Output the [X, Y] coordinate of the center of the cell containing the given text.  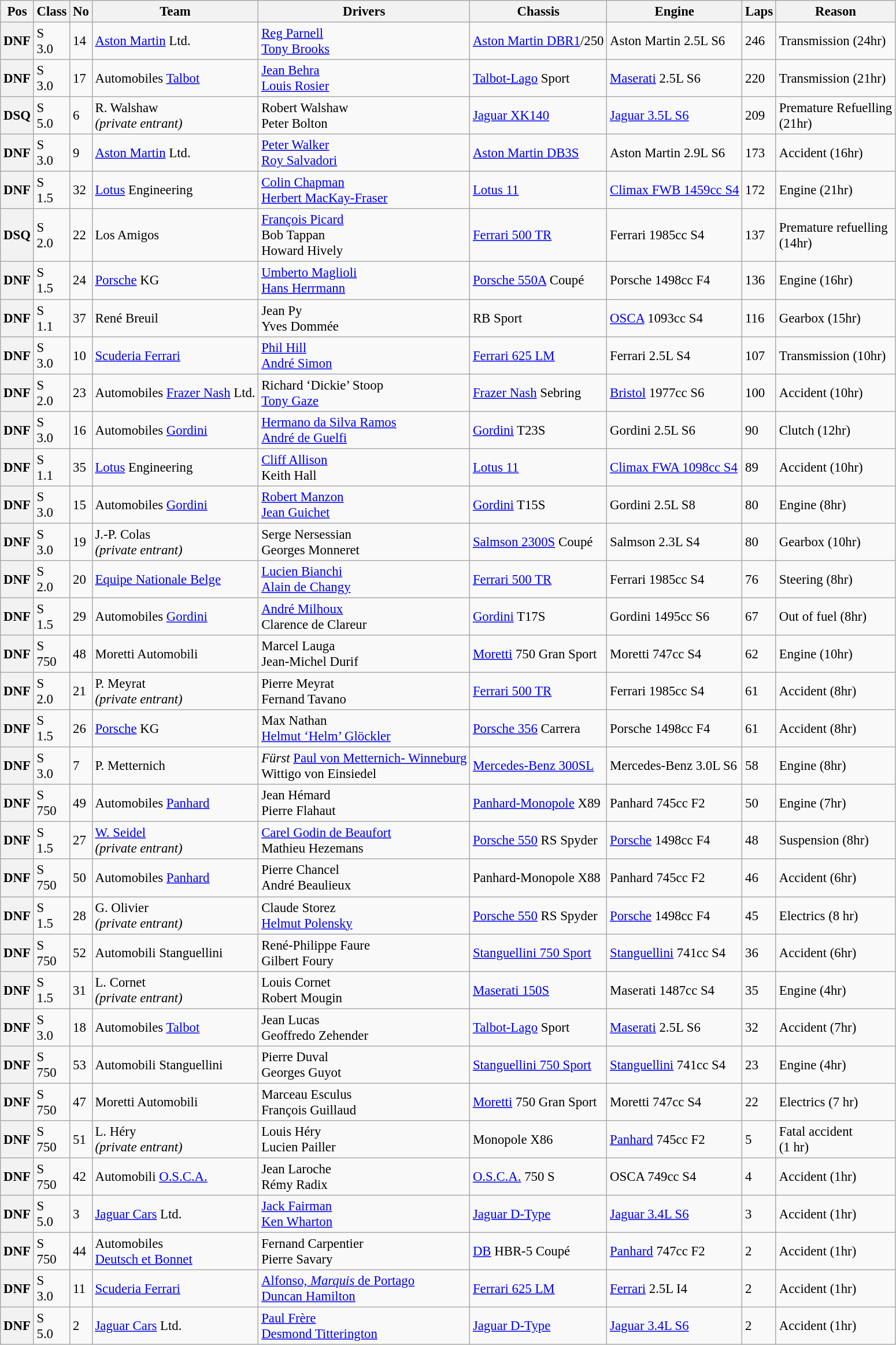
W. Seidel(private entrant) [175, 840]
Gordini T23S [539, 430]
L. Cornet(private entrant) [175, 990]
53 [81, 1065]
Engine (10hr) [835, 654]
Engine (16hr) [835, 281]
Panhard 747cc F2 [675, 1252]
Marceau Esculus François Guillaud [364, 1102]
246 [760, 42]
J.-P. Colas(private entrant) [175, 542]
172 [760, 191]
10 [81, 355]
90 [760, 430]
Porsche 550A Coupé [539, 281]
Lucien Bianchi Alain de Changy [364, 579]
18 [81, 1028]
Gordini 2.5L S8 [675, 505]
Colin Chapman Herbert MacKay-Fraser [364, 191]
Transmission (24hr) [835, 42]
116 [760, 318]
Clutch (12hr) [835, 430]
Chassis [539, 12]
Claude Storez Helmut Polensky [364, 916]
Paul Frère Desmond Titterington [364, 1326]
Frazer Nash Sebring [539, 393]
Monopole X86 [539, 1140]
42 [81, 1177]
Hermano da Silva Ramos André de Guelfi [364, 430]
21 [81, 691]
Laps [760, 12]
209 [760, 116]
Gordini 1495cc S6 [675, 616]
Jean Behra Louis Rosier [364, 79]
Jaguar XK140 [539, 116]
29 [81, 616]
67 [760, 616]
Automobili O.S.C.A. [175, 1177]
Climax FWA 1098cc S4 [675, 467]
37 [81, 318]
Fatal accident(1 hr) [835, 1140]
Mercedes-Benz 3.0L S6 [675, 766]
O.S.C.A. 750 S [539, 1177]
Fernand Carpentier Pierre Savary [364, 1252]
Cliff Allison Keith Hall [364, 467]
14 [81, 42]
Gearbox (10hr) [835, 542]
89 [760, 467]
Electrics (7 hr) [835, 1102]
27 [81, 840]
Drivers [364, 12]
58 [760, 766]
Gearbox (15hr) [835, 318]
Class [52, 12]
Jack Fairman Ken Wharton [364, 1214]
6 [81, 116]
Maserati 1487cc S4 [675, 990]
47 [81, 1102]
Automobiles Frazer Nash Ltd. [175, 393]
Reg Parnell Tony Brooks [364, 42]
Aston Martin DBR1/250 [539, 42]
P. Meyrat(private entrant) [175, 691]
Equipe Nationale Belge [175, 579]
220 [760, 79]
Peter Walker Roy Salvadori [364, 153]
19 [81, 542]
DB HBR-5 Coupé [539, 1252]
Aston Martin 2.9L S6 [675, 153]
Phil Hill André Simon [364, 355]
Umberto Maglioli Hans Herrmann [364, 281]
Out of fuel (8hr) [835, 616]
Ferrari 2.5L S4 [675, 355]
Premature Refuelling(21hr) [835, 116]
Jean Lucas Geoffredo Zehender [364, 1028]
24 [81, 281]
107 [760, 355]
Salmson 2300S Coupé [539, 542]
17 [81, 79]
Richard ‘Dickie’ Stoop Tony Gaze [364, 393]
4 [760, 1177]
49 [81, 803]
9 [81, 153]
Robert Manzon Jean Guichet [364, 505]
OSCA 749cc S4 [675, 1177]
Gordini T17S [539, 616]
L. Héry(private entrant) [175, 1140]
Accident (16hr) [835, 153]
Los Amigos [175, 236]
Louis Héry Lucien Pailler [364, 1140]
Salmson 2.3L S4 [675, 542]
26 [81, 728]
Max Nathan Helmut ‘Helm’ Glöckler [364, 728]
Engine [675, 12]
Marcel Lauga Jean-Michel Durif [364, 654]
Aston Martin 2.5L S6 [675, 42]
Aston Martin DB3S [539, 153]
Steering (8hr) [835, 579]
Bristol 1977cc S6 [675, 393]
5 [760, 1140]
R. Walshaw(private entrant) [175, 116]
11 [81, 1289]
52 [81, 953]
Mercedes-Benz 300SL [539, 766]
28 [81, 916]
Maserati 150S [539, 990]
Premature refuelling(14hr) [835, 236]
RB Sport [539, 318]
62 [760, 654]
173 [760, 153]
Panhard-Monopole X89 [539, 803]
Fürst Paul von Metternich- Winneburg Wittigo von Einsiedel [364, 766]
Transmission (10hr) [835, 355]
Electrics (8 hr) [835, 916]
Jean Py Yves Dommée [364, 318]
15 [81, 505]
Robert Walshaw Peter Bolton [364, 116]
Transmission (21hr) [835, 79]
Engine (7hr) [835, 803]
Jean Hémard Pierre Flahaut [364, 803]
Alfonso, Marquis de Portago Duncan Hamilton [364, 1289]
Pierre Duval Georges Guyot [364, 1065]
Pierre Meyrat Fernand Tavano [364, 691]
Jaguar 3.5L S6 [675, 116]
Carel Godin de Beaufort Mathieu Hezemans [364, 840]
Team [175, 12]
René-Philippe Faure Gilbert Foury [364, 953]
137 [760, 236]
René Breuil [175, 318]
Climax FWB 1459cc S4 [675, 191]
Gordini 2.5L S6 [675, 430]
7 [81, 766]
20 [81, 579]
45 [760, 916]
44 [81, 1252]
Panhard-Monopole X88 [539, 879]
Engine (21hr) [835, 191]
Louis Cornet Robert Mougin [364, 990]
André Milhoux Clarence de Clareur [364, 616]
Pos [17, 12]
François Picard Bob Tappan Howard Hively [364, 236]
Reason [835, 12]
136 [760, 281]
Porsche 356 Carrera [539, 728]
G. Olivier(private entrant) [175, 916]
Pierre Chancel André Beaulieux [364, 879]
Gordini T15S [539, 505]
46 [760, 879]
36 [760, 953]
P. Metternich [175, 766]
No [81, 12]
OSCA 1093cc S4 [675, 318]
AutomobilesDeutsch et Bonnet [175, 1252]
Serge Nersessian Georges Monneret [364, 542]
76 [760, 579]
31 [81, 990]
Jean Laroche Rémy Radix [364, 1177]
Ferrari 2.5L I4 [675, 1289]
Suspension (8hr) [835, 840]
Accident (7hr) [835, 1028]
100 [760, 393]
16 [81, 430]
51 [81, 1140]
